Detect which cell encompasses the target text, then output its [X, Y] center coordinate. 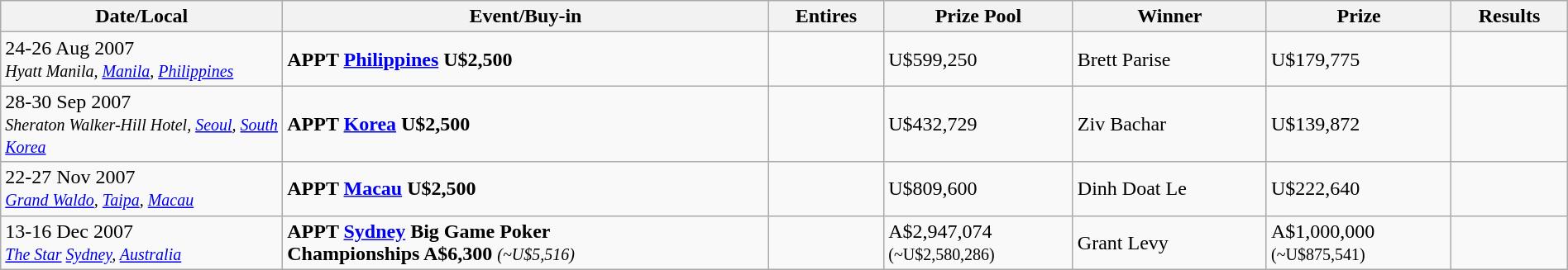
Dinh Doat Le [1169, 188]
13-16 Dec 2007The Star Sydney, Australia [142, 243]
24-26 Aug 2007Hyatt Manila, Manila, Philippines [142, 59]
Prize Pool [979, 17]
Event/Buy-in [526, 17]
22-27 Nov 2007Grand Waldo, Taipa, Macau [142, 188]
U$179,775 [1358, 59]
Winner [1169, 17]
28-30 Sep 2007Sheraton Walker-Hill Hotel, Seoul, South Korea [142, 124]
APPT Macau U$2,500 [526, 188]
Entires [826, 17]
APPT Philippines U$2,500 [526, 59]
U$139,872 [1358, 124]
U$809,600 [979, 188]
Brett Parise [1169, 59]
Prize [1358, 17]
Ziv Bachar [1169, 124]
U$599,250 [979, 59]
U$222,640 [1358, 188]
APPT Korea U$2,500 [526, 124]
Results [1509, 17]
A$1,000,000(~U$875,541) [1358, 243]
A$2,947,074(~U$2,580,286) [979, 243]
U$432,729 [979, 124]
Date/Local [142, 17]
Grant Levy [1169, 243]
APPT Sydney Big Game PokerChampionships A$6,300 (~U$5,516) [526, 243]
